Detect which cell encompasses the target text, then output its [X, Y] center coordinate. 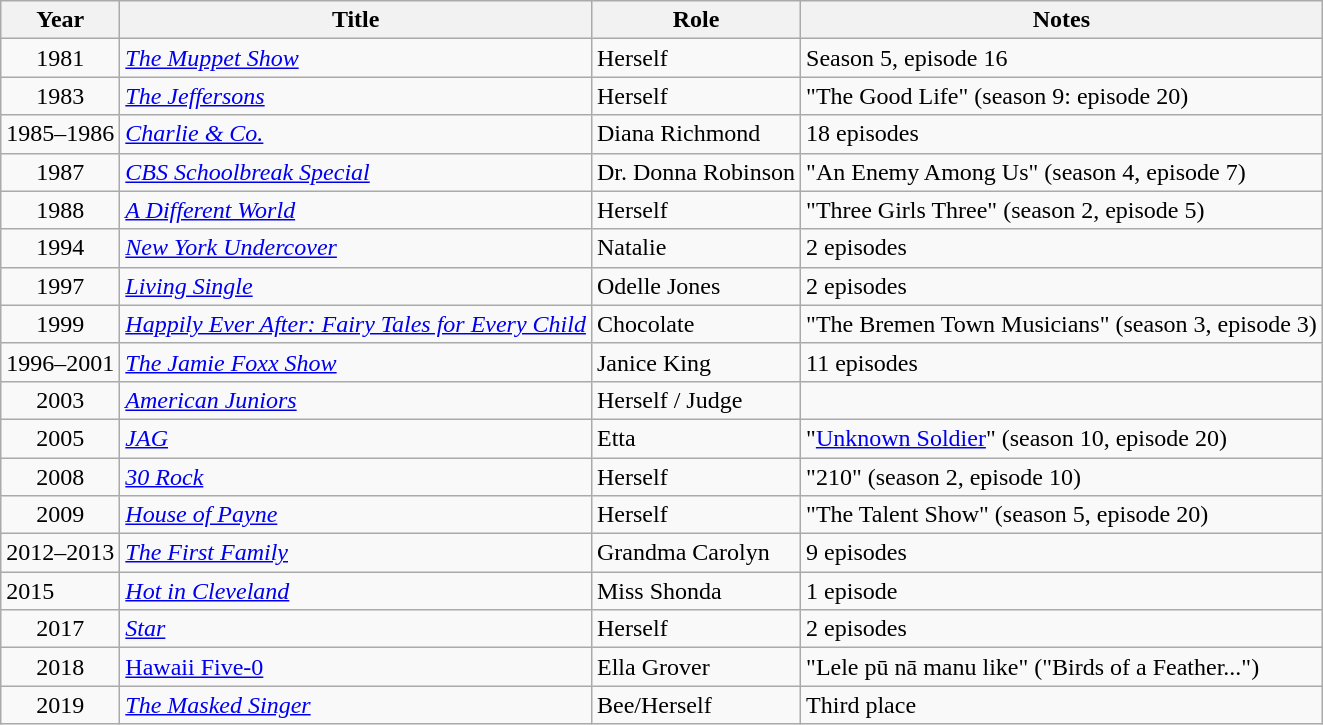
CBS Schoolbreak Special [356, 172]
1994 [60, 248]
House of Payne [356, 515]
Title [356, 20]
Dr. Donna Robinson [696, 172]
2018 [60, 667]
Odelle Jones [696, 286]
"Unknown Soldier" (season 10, episode 20) [1062, 438]
American Juniors [356, 400]
"210" (season 2, episode 10) [1062, 477]
30 Rock [356, 477]
New York Undercover [356, 248]
The Masked Singer [356, 705]
"The Good Life" (season 9: episode 20) [1062, 96]
Year [60, 20]
Bee/Herself [696, 705]
Role [696, 20]
Charlie & Co. [356, 134]
Diana Richmond [696, 134]
1988 [60, 210]
Grandma Carolyn [696, 553]
Season 5, episode 16 [1062, 58]
"The Bremen Town Musicians" (season 3, episode 3) [1062, 324]
2003 [60, 400]
1996–2001 [60, 362]
2019 [60, 705]
JAG [356, 438]
2015 [60, 591]
The Jamie Foxx Show [356, 362]
Janice King [696, 362]
Etta [696, 438]
Happily Ever After: Fairy Tales for Every Child [356, 324]
11 episodes [1062, 362]
Hot in Cleveland [356, 591]
Living Single [356, 286]
"Lele pū nā manu like" ("Birds of a Feather...") [1062, 667]
"Three Girls Three" (season 2, episode 5) [1062, 210]
9 episodes [1062, 553]
Notes [1062, 20]
1997 [60, 286]
1999 [60, 324]
The Muppet Show [356, 58]
The First Family [356, 553]
A Different World [356, 210]
Third place [1062, 705]
1 episode [1062, 591]
1985–1986 [60, 134]
"An Enemy Among Us" (season 4, episode 7) [1062, 172]
18 episodes [1062, 134]
Chocolate [696, 324]
The Jeffersons [356, 96]
2009 [60, 515]
"The Talent Show" (season 5, episode 20) [1062, 515]
2017 [60, 629]
Miss Shonda [696, 591]
Hawaii Five-0 [356, 667]
Natalie [696, 248]
Star [356, 629]
1981 [60, 58]
Ella Grover [696, 667]
Herself / Judge [696, 400]
2005 [60, 438]
1983 [60, 96]
1987 [60, 172]
2012–2013 [60, 553]
2008 [60, 477]
